Detect which cell encompasses the target text, then output its [X, Y] center coordinate. 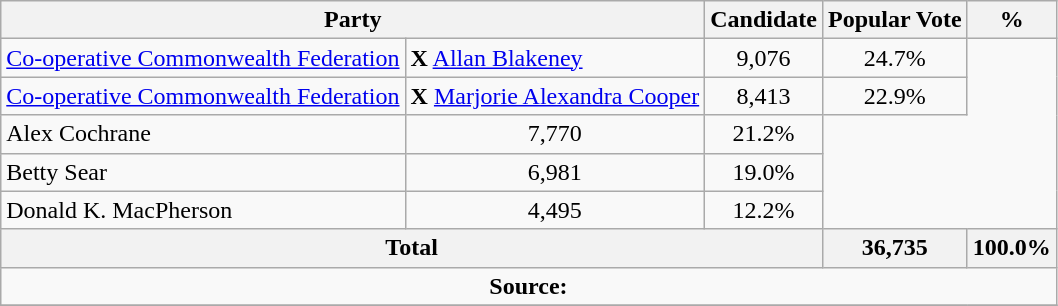
Party [353, 20]
12.2% [764, 210]
Alex Cochrane [203, 134]
Popular Vote [894, 20]
8,413 [764, 96]
19.0% [764, 172]
36,735 [894, 248]
7,770 [555, 134]
Candidate [764, 20]
% [1012, 20]
9,076 [764, 58]
100.0% [1012, 248]
4,495 [555, 210]
Total [412, 248]
Betty Sear [203, 172]
X Allan Blakeney [555, 58]
6,981 [555, 172]
Source: [528, 286]
22.9% [894, 96]
21.2% [764, 134]
Donald K. MacPherson [203, 210]
24.7% [894, 58]
X Marjorie Alexandra Cooper [555, 96]
